Pinpoint the cell where the given text exists, returning its (x, y) midpoint coordinate. 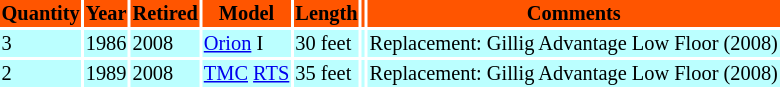
1986 (106, 44)
Orion I (246, 44)
1989 (106, 74)
30 feet (326, 44)
35 feet (326, 74)
Length (326, 14)
Retired (165, 14)
2 (40, 74)
3 (40, 44)
TMC RTS (246, 74)
Quantity (40, 14)
Year (106, 14)
Model (246, 14)
Comments (574, 14)
